Search for the cell housing the specified text and yield its (x, y) center coordinate. 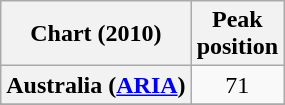
Australia (ARIA) (96, 85)
Peakposition (237, 34)
71 (237, 85)
Chart (2010) (96, 34)
